Find where the given text appears and provide that cell's center as (X, Y) coordinate. 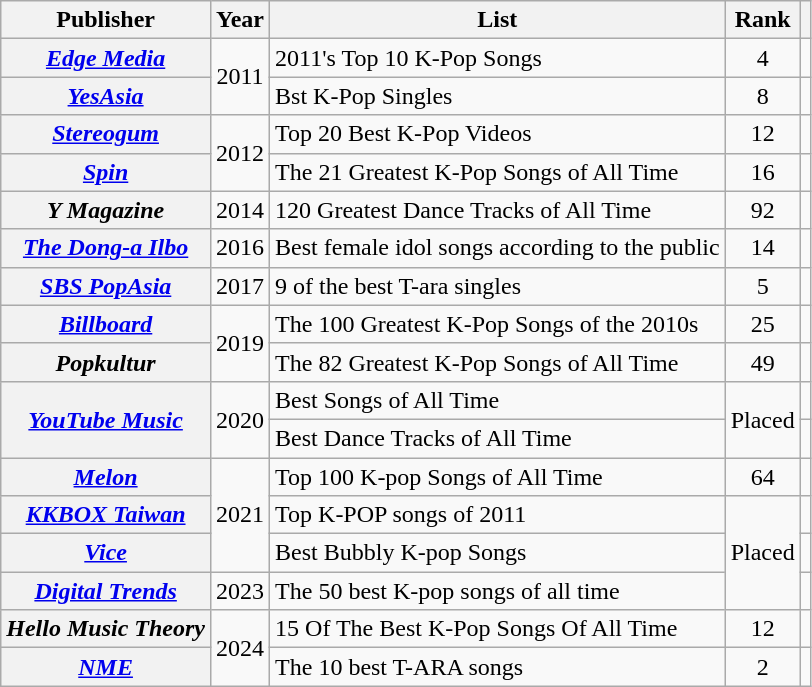
Best female idol songs according to the public (498, 248)
Publisher (106, 20)
Billboard (106, 324)
2021 (240, 515)
2012 (240, 153)
2011 (240, 77)
2023 (240, 591)
5 (762, 286)
The 21 Greatest K-Pop Songs of All Time (498, 172)
9 of the best T-ara singles (498, 286)
14 (762, 248)
2014 (240, 210)
YouTube Music (106, 419)
2020 (240, 419)
Top 100 K-pop Songs of All Time (498, 477)
The 100 Greatest K-Pop Songs of the 2010s (498, 324)
YesAsia (106, 96)
Best Songs of All Time (498, 400)
2011's Top 10 K-Pop Songs (498, 58)
49 (762, 362)
Top K-POP songs of 2011 (498, 515)
The 50 best K-pop songs of all time (498, 591)
Bst K-Pop Singles (498, 96)
SBS PopAsia (106, 286)
Top 20 Best K-Pop Videos (498, 134)
64 (762, 477)
25 (762, 324)
2 (762, 667)
NME (106, 667)
Rank (762, 20)
The Dong-a Ilbo (106, 248)
List (498, 20)
Best Dance Tracks of All Time (498, 438)
Hello Music Theory (106, 629)
2017 (240, 286)
The 82 Greatest K-Pop Songs of All Time (498, 362)
Digital Trends (106, 591)
Best Bubbly K-pop Songs (498, 553)
2024 (240, 648)
Edge Media (106, 58)
Stereogum (106, 134)
Spin (106, 172)
The 10 best T-ARA songs (498, 667)
2016 (240, 248)
8 (762, 96)
120 Greatest Dance Tracks of All Time (498, 210)
Year (240, 20)
92 (762, 210)
4 (762, 58)
Y Magazine (106, 210)
15 Of The Best K-Pop Songs Of All Time (498, 629)
Vice (106, 553)
16 (762, 172)
Melon (106, 477)
KKBOX Taiwan (106, 515)
2019 (240, 343)
Popkultur (106, 362)
